Detect which cell encompasses the target text, then output its [X, Y] center coordinate. 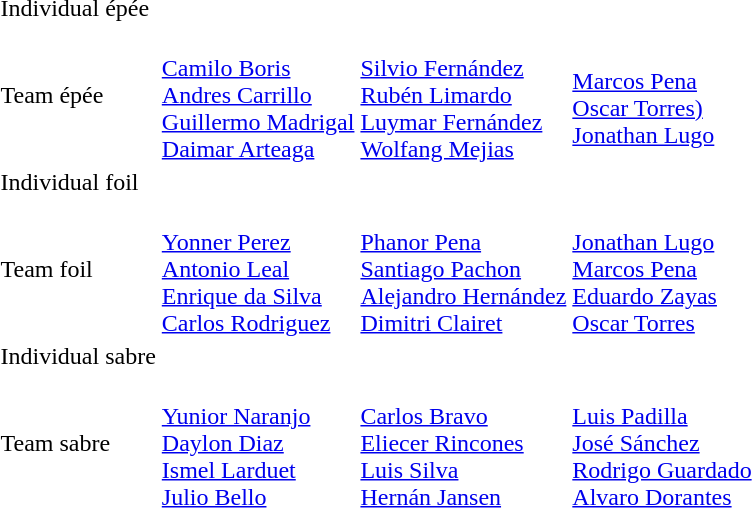
Phanor PenaSantiago PachonAlejandro HernándezDimitri Clairet [464, 269]
Camilo BorisAndres CarrilloGuillermo MadrigalDaimar Arteaga [258, 95]
Silvio FernándezRubén LimardoLuymar FernándezWolfang Mejias [464, 95]
Yonner PerezAntonio LealEnrique da SilvaCarlos Rodriguez [258, 269]
